Scan for the cell matching the given text and deliver its [x, y] coordinate at center. 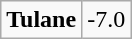
-7.0 [106, 19]
Tulane [42, 19]
